From the cell containing the given text, extract its center point as (x, y) coordinate. 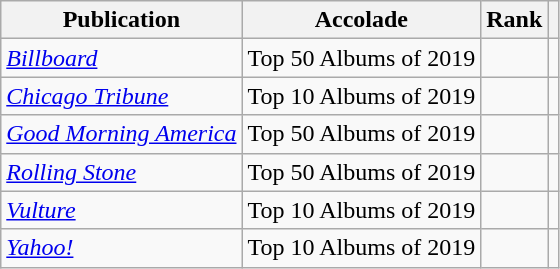
Rank (514, 20)
Good Morning America (122, 134)
Chicago Tribune (122, 96)
Rolling Stone (122, 172)
Yahoo! (122, 248)
Publication (122, 20)
Billboard (122, 58)
Accolade (362, 20)
Vulture (122, 210)
